Detect which cell encompasses the target text, then output its [X, Y] center coordinate. 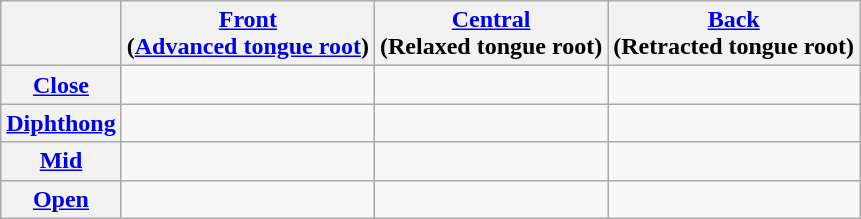
Mid [61, 161]
Open [61, 199]
Front(Advanced tongue root) [248, 34]
Central(Relaxed tongue root) [490, 34]
Back(Retracted tongue root) [734, 34]
Diphthong [61, 123]
Close [61, 85]
